Scan for the cell matching the given text and deliver its [X, Y] coordinate at center. 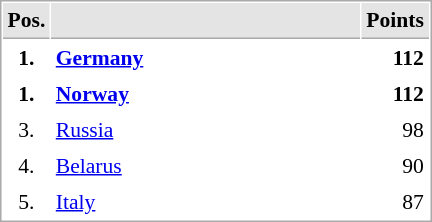
Belarus [206, 165]
Germany [206, 57]
87 [396, 201]
Italy [206, 201]
3. [26, 129]
Pos. [26, 21]
4. [26, 165]
Norway [206, 93]
5. [26, 201]
98 [396, 129]
90 [396, 165]
Points [396, 21]
Russia [206, 129]
